Return the (X, Y) coordinate for the center point of the cell that contains the specified text.  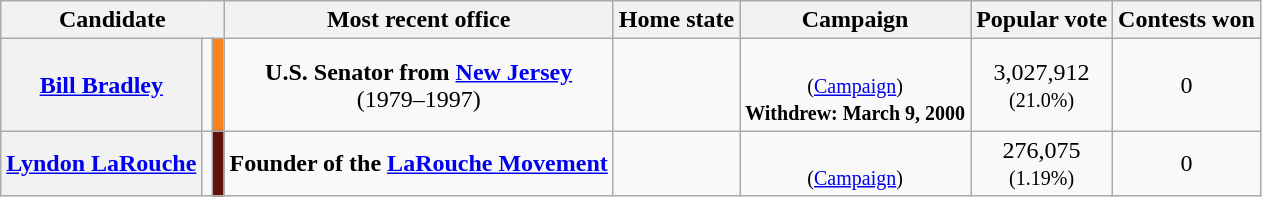
Bill Bradley (102, 85)
Campaign (856, 20)
Candidate (112, 20)
Most recent office (418, 20)
276,075(1.19%) (1042, 164)
U.S. Senator from New Jersey(1979–1997) (418, 85)
Contests won (1187, 20)
Popular vote (1042, 20)
3,027,912(21.0%) (1042, 85)
Lyndon LaRouche (102, 164)
(Campaign)Withdrew: March 9, 2000 (856, 85)
(Campaign) (856, 164)
Founder of the LaRouche Movement (418, 164)
Home state (676, 20)
